Locate the cell with the specified text and output its [X, Y] center coordinate. 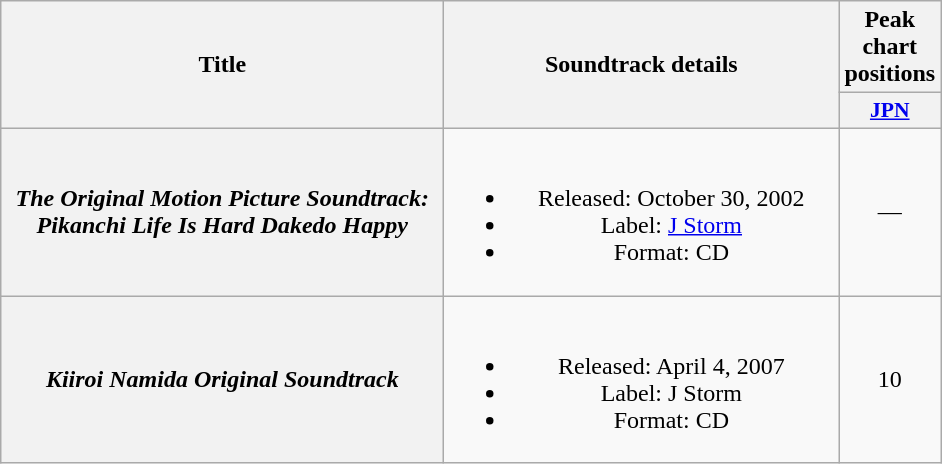
Peak chart positions [890, 47]
10 [890, 380]
Released: April 4, 2007Label: J StormFormat: CD [642, 380]
Kiiroi Namida Original Soundtrack [222, 380]
— [890, 212]
Soundtrack details [642, 65]
The Original Motion Picture Soundtrack: Pikanchi Life Is Hard Dakedo Happy [222, 212]
Released: October 30, 2002Label: J StormFormat: CD [642, 212]
Title [222, 65]
JPN [890, 111]
